Output the [X, Y] coordinate of the center of the cell containing the given text.  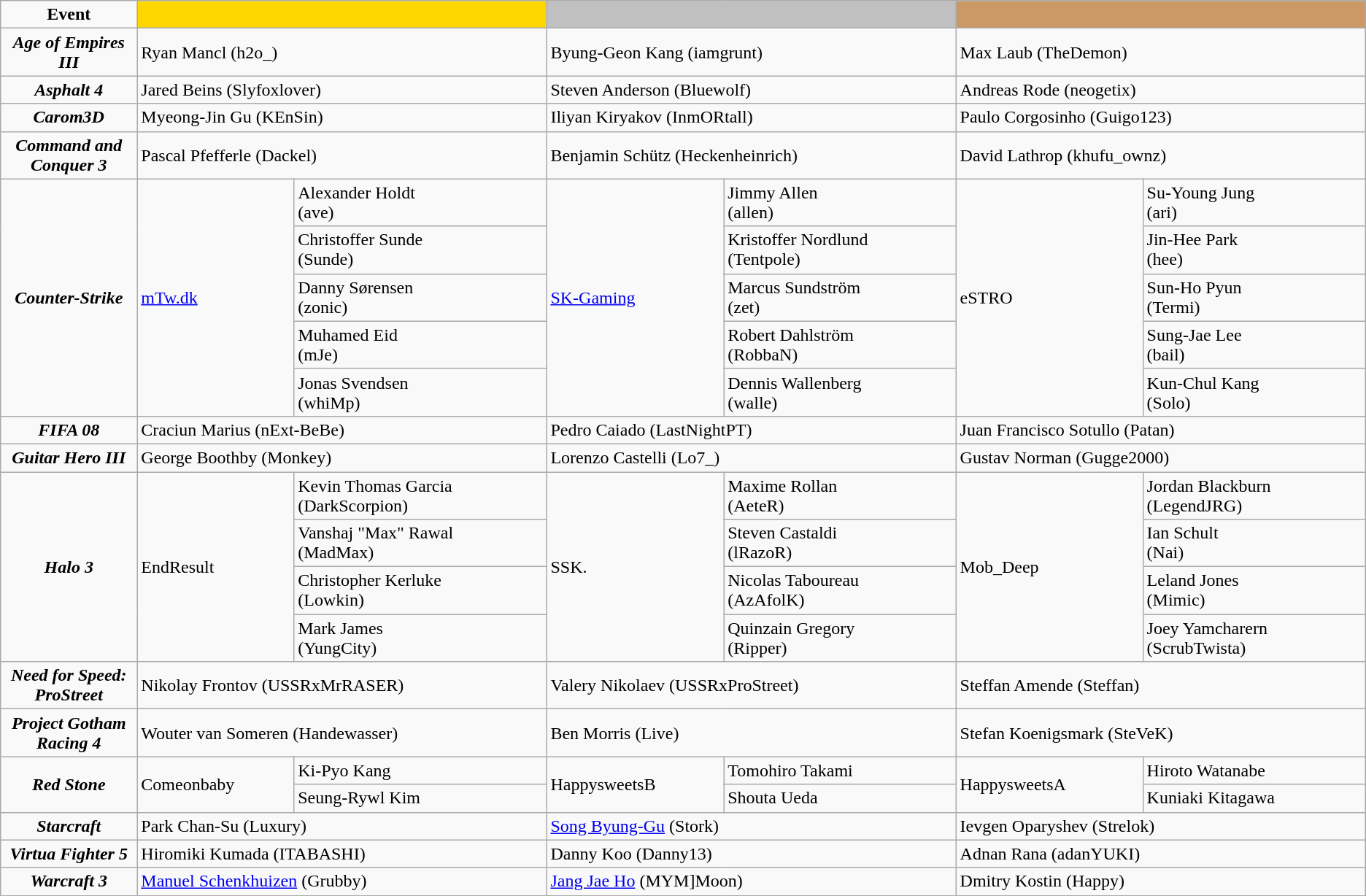
Stefan Koenigsmark (SteVeK) [1160, 733]
Nikolay Frontov (USSRxMrRASER) [341, 686]
Tomohiro Takami [840, 771]
SSK. [635, 566]
Guitar Hero III [69, 457]
Ian Schult(Nai) [1254, 543]
Dennis Wallenberg(walle) [840, 393]
Benjamin Schütz (Heckenheinrich) [752, 155]
Seung-Rywl Kim [420, 798]
Vanshaj "Max" Rawal(MadMax) [420, 543]
Jimmy Allen (allen) [840, 203]
Byung-Geon Kang (iamgrunt) [752, 53]
Wouter van Someren (Handewasser) [341, 733]
Pedro Caiado (LastNightPT) [752, 430]
Ben Morris (Live) [752, 733]
Adnan Rana (adanYUKI) [1160, 854]
HappysweetsA [1049, 784]
Mob_Deep [1049, 566]
Kristoffer Nordlund(Tentpole) [840, 250]
eSTRO [1049, 298]
Steven Castaldi(lRazoR) [840, 543]
Pascal Pfefferle (Dackel) [341, 155]
Kun-Chul Kang(Solo) [1254, 393]
Sun-Ho Pyun(Termi) [1254, 298]
Red Stone [69, 784]
Jonas Svendsen(whiMp) [420, 393]
Virtua Fighter 5 [69, 854]
Joey Yamcharern(ScrubTwista) [1254, 638]
Hiromiki Kumada (ITABASHI) [341, 854]
Age of Empires III [69, 53]
Hiroto Watanabe [1254, 771]
Muhamed Eid(mJe) [420, 344]
HappysweetsB [635, 784]
Su-Young Jung(ari) [1254, 203]
Steffan Amende (Steffan) [1160, 686]
Starcraft [69, 826]
Park Chan-Su (Luxury) [341, 826]
David Lathrop (khufu_ownz) [1160, 155]
SK-Gaming [635, 298]
Asphalt 4 [69, 90]
Christoffer Sunde(Sunde) [420, 250]
Halo 3 [69, 566]
Warcraft 3 [69, 881]
Kevin Thomas Garcia(DarkScorpion) [420, 495]
Comeonbaby [216, 784]
Gustav Norman (Gugge2000) [1160, 457]
Juan Francisco Sotullo (Patan) [1160, 430]
Valery Nikolaev (USSRxProStreet) [752, 686]
Maxime Rollan(AeteR) [840, 495]
Danny Koo (Danny13) [752, 854]
Myeong-Jin Gu (KEnSin) [341, 117]
George Boothby (Monkey) [341, 457]
Carom3D [69, 117]
Mark James(YungCity) [420, 638]
Lorenzo Castelli (Lo7_) [752, 457]
Ki-Pyo Kang [420, 771]
Craciun Marius (nExt-BeBe) [341, 430]
Paulo Corgosinho (Guigo123) [1160, 117]
Need for Speed: ProStreet [69, 686]
Jared Beins (Slyfoxlover) [341, 90]
Ievgen Oparyshev (Strelok) [1160, 826]
Andreas Rode (neogetix) [1160, 90]
Shouta Ueda [840, 798]
Iliyan Kiryakov (InmORtall) [752, 117]
Leland Jones(Mimic) [1254, 591]
mTw.dk [216, 298]
Christopher Kerluke(Lowkin) [420, 591]
Counter-Strike [69, 298]
Nicolas Taboureau(AzAfolK) [840, 591]
Jang Jae Ho (MYM]Moon) [752, 881]
FIFA 08 [69, 430]
Jordan Blackburn(LegendJRG) [1254, 495]
Alexander Holdt(ave) [420, 203]
Dmitry Kostin (Happy) [1160, 881]
Command and Conquer 3 [69, 155]
Robert Dahlström(RobbaN) [840, 344]
Kuniaki Kitagawa [1254, 798]
Ryan Mancl (h2o_) [341, 53]
Danny Sørensen(zonic) [420, 298]
Quinzain Gregory(Ripper) [840, 638]
Marcus Sundström(zet) [840, 298]
Sung-Jae Lee(bail) [1254, 344]
Event [69, 15]
Max Laub (TheDemon) [1160, 53]
EndResult [216, 566]
Manuel Schenkhuizen (Grubby) [341, 881]
Steven Anderson (Bluewolf) [752, 90]
Jin-Hee Park(hee) [1254, 250]
Project Gotham Racing 4 [69, 733]
Song Byung-Gu (Stork) [752, 826]
